From the cell containing the given text, extract its center point as (x, y) coordinate. 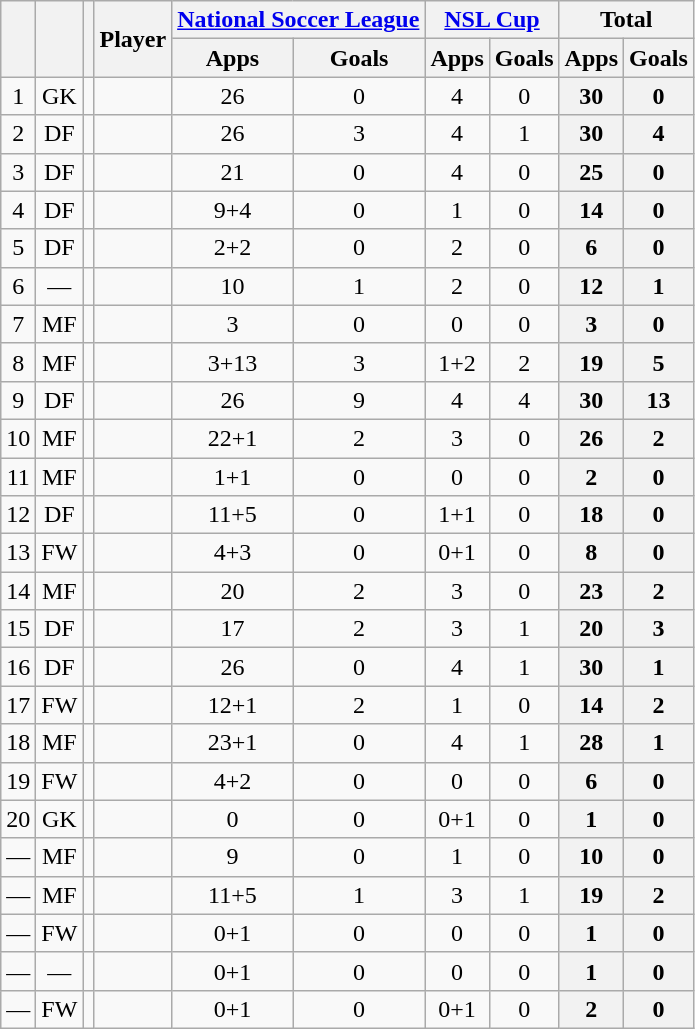
28 (591, 743)
9+4 (233, 210)
Total (626, 20)
22+1 (233, 438)
16 (18, 667)
4+2 (233, 781)
4+3 (233, 553)
1+2 (457, 362)
Player (133, 39)
3+13 (233, 362)
National Soccer League (298, 20)
11 (18, 477)
25 (591, 172)
15 (18, 629)
12+1 (233, 705)
21 (233, 172)
NSL Cup (492, 20)
2+2 (233, 248)
23 (591, 591)
23+1 (233, 743)
7 (18, 324)
